Capture the cell that displays the provided text and extract its [X, Y] central coordinate. 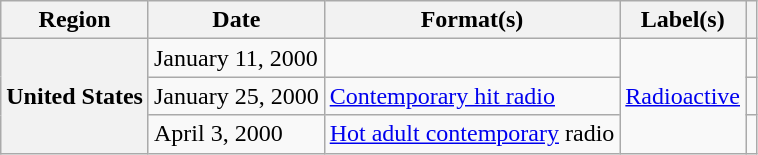
Contemporary hit radio [472, 96]
January 25, 2000 [236, 96]
Format(s) [472, 20]
United States [75, 96]
Hot adult contemporary radio [472, 134]
April 3, 2000 [236, 134]
Label(s) [683, 20]
Radioactive [683, 96]
January 11, 2000 [236, 58]
Date [236, 20]
Region [75, 20]
